Provide the [X, Y] coordinate of the cell's center where the given text is located.  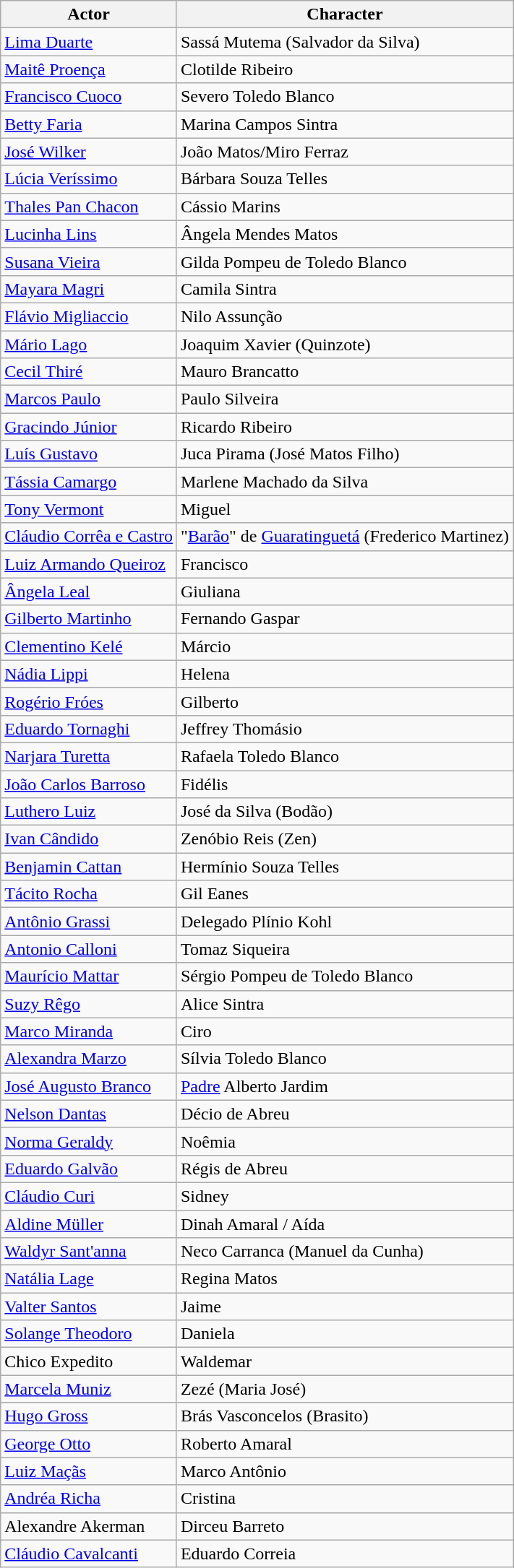
Alice Sintra [344, 1004]
Mayara Magri [89, 289]
José Wilker [89, 152]
Joaquim Xavier (Quinzote) [344, 345]
Cristina [344, 1499]
Clotilde Ribeiro [344, 69]
Narjara Turetta [89, 756]
Susana Vieira [89, 261]
Marcela Muniz [89, 1389]
José da Silva (Bodão) [344, 812]
Chico Expedito [89, 1361]
Regina Matos [344, 1279]
Zenóbio Reis (Zen) [344, 839]
Nelson Dantas [89, 1114]
Hugo Gross [89, 1416]
Gilda Pompeu de Toledo Blanco [344, 261]
Marcos Paulo [89, 399]
Delegado Plínio Kohl [344, 922]
Sílvia Toledo Blanco [344, 1059]
Rogério Fróes [89, 701]
Sassá Mutema (Salvador da Silva) [344, 42]
Neco Carranca (Manuel da Cunha) [344, 1252]
Cláudio Corrêa e Castro [89, 537]
Benjamin Cattan [89, 867]
Thales Pan Chacon [89, 207]
Cláudio Cavalcanti [89, 1554]
Daniela [344, 1334]
Solange Theodoro [89, 1334]
Antonio Calloni [89, 949]
Nilo Assunção [344, 316]
Miguel [344, 509]
"Barão" de Guaratinguetá (Frederico Martinez) [344, 537]
Waldemar [344, 1361]
Nádia Lippi [89, 674]
Luiz Maçãs [89, 1471]
Fernando Gaspar [344, 619]
Mário Lago [89, 345]
Francisco Cuoco [89, 97]
Alexandra Marzo [89, 1059]
Zezé (Maria José) [344, 1389]
Andréa Richa [89, 1499]
Luiz Armando Queiroz [89, 564]
Noêmia [344, 1141]
Lucinha Lins [89, 234]
Roberto Amaral [344, 1444]
Fidélis [344, 784]
Luís Gustavo [89, 454]
Giuliana [344, 592]
Severo Toledo Blanco [344, 97]
Flávio Migliaccio [89, 316]
Dirceu Barreto [344, 1526]
Décio de Abreu [344, 1114]
Rafaela Toledo Blanco [344, 756]
Maitê Proença [89, 69]
Actor [89, 14]
Norma Geraldy [89, 1141]
Natália Lage [89, 1279]
Ciro [344, 1031]
Lúcia Veríssimo [89, 179]
Padre Alberto Jardim [344, 1086]
Marco Miranda [89, 1031]
Cláudio Curi [89, 1196]
Eduardo Galvão [89, 1169]
Luthero Luiz [89, 812]
George Otto [89, 1444]
Aldine Müller [89, 1224]
Francisco [344, 564]
Bárbara Souza Telles [344, 179]
Juca Pirama (José Matos Filho) [344, 454]
Jeffrey Thomásio [344, 729]
Cecil Thiré [89, 372]
João Carlos Barroso [89, 784]
Brás Vasconcelos (Brasito) [344, 1416]
Eduardo Tornaghi [89, 729]
Régis de Abreu [344, 1169]
José Augusto Branco [89, 1086]
Ricardo Ribeiro [344, 427]
Ivan Cândido [89, 839]
Gracindo Júnior [89, 427]
Helena [344, 674]
Clementino Kelé [89, 646]
Gilberto [344, 701]
Paulo Silveira [344, 399]
Alexandre Akerman [89, 1526]
Jaime [344, 1307]
Dinah Amaral / Aída [344, 1224]
Tomaz Siqueira [344, 949]
Ângela Mendes Matos [344, 234]
Sérgio Pompeu de Toledo Blanco [344, 976]
Hermínio Souza Telles [344, 867]
Márcio [344, 646]
Gilberto Martinho [89, 619]
Lima Duarte [89, 42]
Tácito Rocha [89, 894]
Betty Faria [89, 124]
Waldyr Sant'anna [89, 1252]
Ângela Leal [89, 592]
Sidney [344, 1196]
Marco Antônio [344, 1471]
Valter Santos [89, 1307]
Gil Eanes [344, 894]
João Matos/Miro Ferraz [344, 152]
Camila Sintra [344, 289]
Suzy Rêgo [89, 1004]
Tony Vermont [89, 509]
Maurício Mattar [89, 976]
Tássia Camargo [89, 482]
Marlene Machado da Silva [344, 482]
Marina Campos Sintra [344, 124]
Antônio Grassi [89, 922]
Character [344, 14]
Mauro Brancatto [344, 372]
Eduardo Correia [344, 1554]
Cássio Marins [344, 207]
